From the cell containing the given text, extract its center point as (x, y) coordinate. 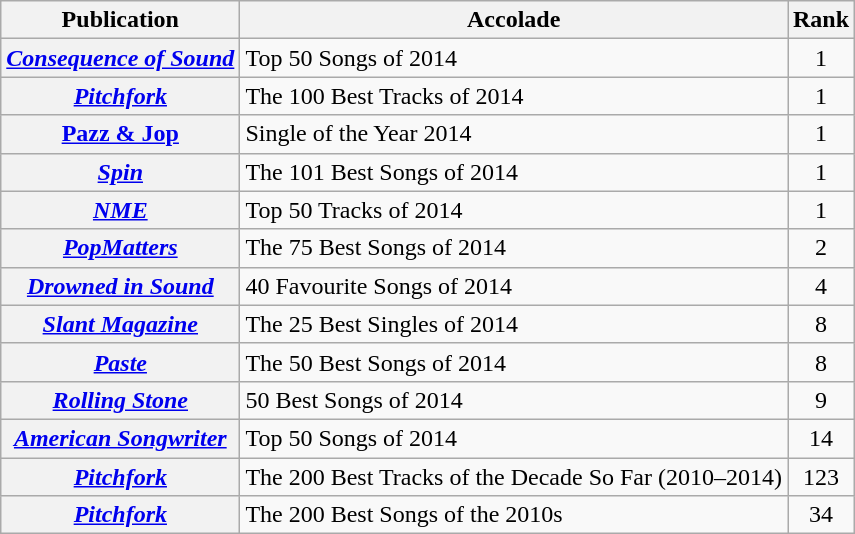
Rolling Stone (120, 400)
Consequence of Sound (120, 58)
The 25 Best Singles of 2014 (514, 324)
123 (822, 477)
Accolade (514, 20)
PopMatters (120, 248)
American Songwriter (120, 438)
40 Favourite Songs of 2014 (514, 286)
34 (822, 515)
The 100 Best Tracks of 2014 (514, 96)
Spin (120, 172)
9 (822, 400)
50 Best Songs of 2014 (514, 400)
The 200 Best Songs of the 2010s (514, 515)
The 101 Best Songs of 2014 (514, 172)
Paste (120, 362)
The 50 Best Songs of 2014 (514, 362)
The 200 Best Tracks of the Decade So Far (2010–2014) (514, 477)
The 75 Best Songs of 2014 (514, 248)
Publication (120, 20)
NME (120, 210)
Single of the Year 2014 (514, 134)
Top 50 Tracks of 2014 (514, 210)
Slant Magazine (120, 324)
14 (822, 438)
Drowned in Sound (120, 286)
4 (822, 286)
2 (822, 248)
Rank (822, 20)
Pazz & Jop (120, 134)
